Return [X, Y] of the center of cell containing provided text 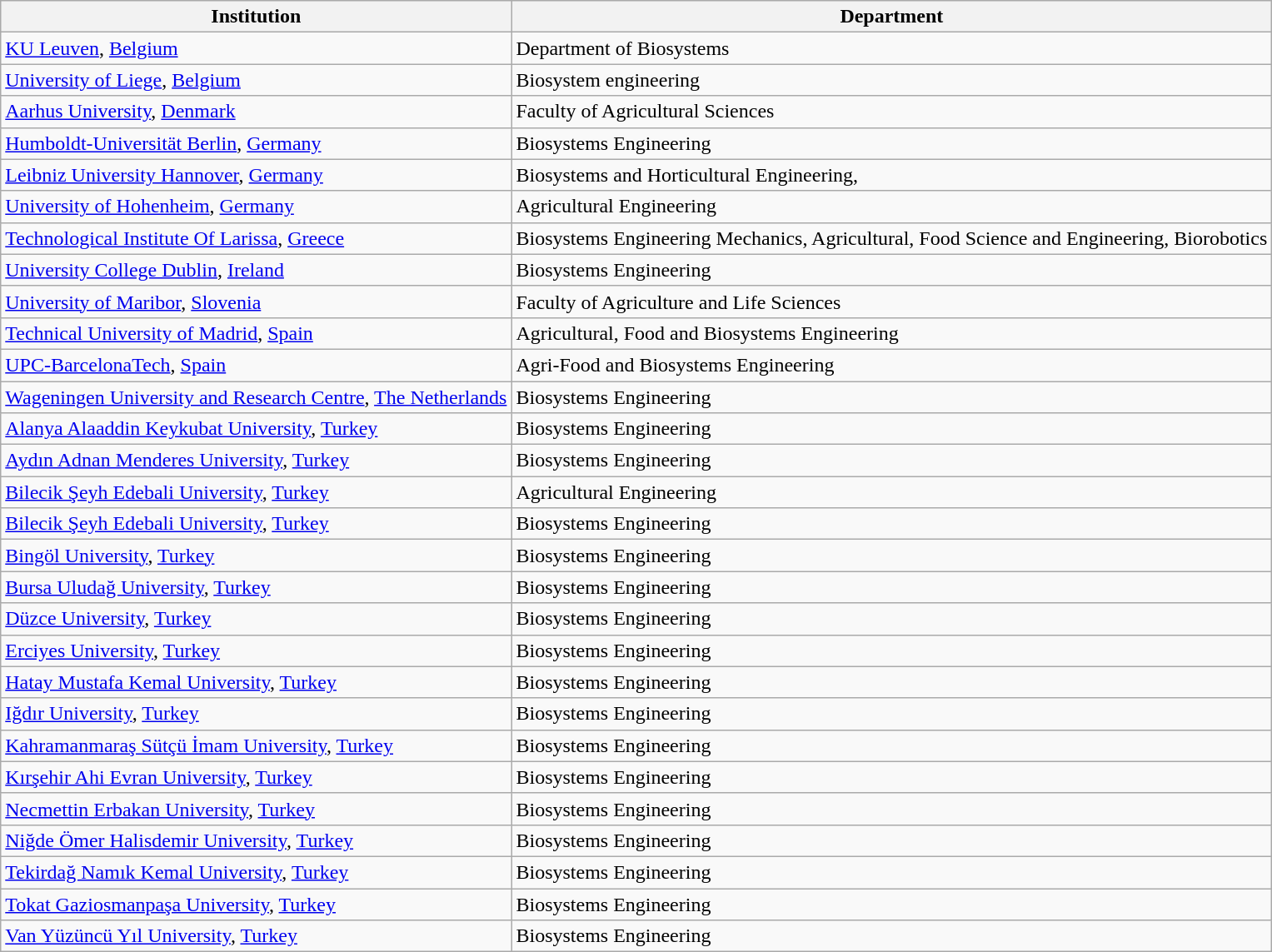
Necmettin Erbakan University, Turkey [257, 809]
Agricultural, Food and Biosystems Engineering [891, 333]
Wageningen University and Research Centre, The Netherlands [257, 397]
Van Yüzüncü Yıl University, Turkey [257, 936]
Alanya Alaaddin Keykubat University, Turkey [257, 429]
Technical University of Madrid, Spain [257, 333]
Department [891, 17]
Humboldt-Universität Berlin, Germany [257, 143]
Biosystem engineering [891, 80]
Institution [257, 17]
Faculty of Agricultural Sciences [891, 112]
Leibniz University Hannover, Germany [257, 175]
Niğde Ömer Halisdemir University, Turkey [257, 840]
Düzce University, Turkey [257, 619]
University of Hohenheim, Germany [257, 207]
Faculty of Agriculture and Life Sciences [891, 302]
University College Dublin, Ireland [257, 270]
Kahramanmaraş Sütçü İmam University, Turkey [257, 745]
Hatay Mustafa Kemal University, Turkey [257, 682]
Agri-Food and Biosystems Engineering [891, 365]
Biosystems Engineering Mechanics, Agricultural, Food Science and Engineering, Biorobotics [891, 238]
Technological Institute Of Larissa, Greece [257, 238]
KU Leuven, Belgium [257, 48]
Bingöl University, Turkey [257, 556]
Kırşehir Ahi Evran University, Turkey [257, 777]
University of Liege, Belgium [257, 80]
Tokat Gaziosmanpaşa University, Turkey [257, 904]
UPC-BarcelonaTech, Spain [257, 365]
Tekirdağ Namık Kemal University, Turkey [257, 872]
University of Maribor, Slovenia [257, 302]
Aydın Adnan Menderes University, Turkey [257, 461]
Iğdır University, Turkey [257, 714]
Biosystems and Horticultural Engineering, [891, 175]
Erciyes University, Turkey [257, 650]
Bursa Uludağ University, Turkey [257, 587]
Aarhus University, Denmark [257, 112]
Department of Biosystems [891, 48]
